For the text-containing cell, return its midpoint in (x, y) coordinate format. 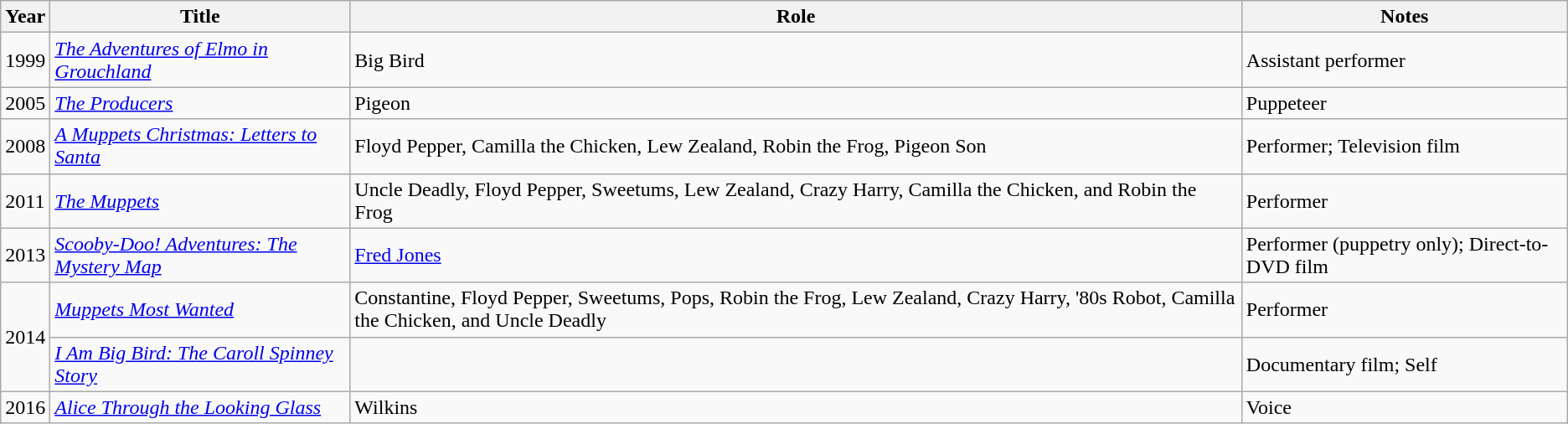
Big Bird (796, 60)
Wilkins (796, 407)
Constantine, Floyd Pepper, Sweetums, Pops, Robin the Frog, Lew Zealand, Crazy Harry, '80s Robot, Camilla the Chicken, and Uncle Deadly (796, 310)
Assistant performer (1404, 60)
Fred Jones (796, 255)
2016 (25, 407)
Alice Through the Looking Glass (200, 407)
1999 (25, 60)
The Producers (200, 103)
2005 (25, 103)
2014 (25, 337)
Performer (puppetry only); Direct-to-DVD film (1404, 255)
Performer; Television film (1404, 146)
Scooby-Doo! Adventures: The Mystery Map (200, 255)
A Muppets Christmas: Letters to Santa (200, 146)
Muppets Most Wanted (200, 310)
Title (200, 17)
Documentary film; Self (1404, 364)
2011 (25, 201)
Floyd Pepper, Camilla the Chicken, Lew Zealand, Robin the Frog, Pigeon Son (796, 146)
Pigeon (796, 103)
Uncle Deadly, Floyd Pepper, Sweetums, Lew Zealand, Crazy Harry, Camilla the Chicken, and Robin the Frog (796, 201)
2008 (25, 146)
Role (796, 17)
2013 (25, 255)
Puppeteer (1404, 103)
I Am Big Bird: The Caroll Spinney Story (200, 364)
The Adventures of Elmo in Grouchland (200, 60)
Year (25, 17)
Notes (1404, 17)
Voice (1404, 407)
The Muppets (200, 201)
